Scan for the cell matching the given text and deliver its (X, Y) coordinate at center. 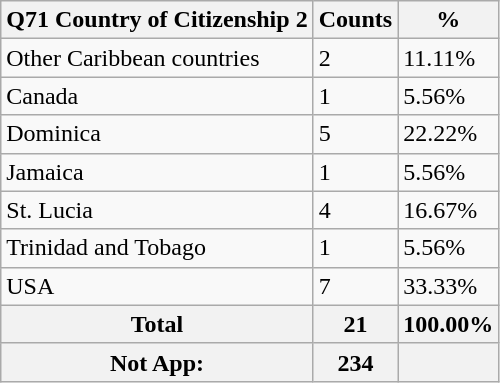
Jamaica (157, 172)
Trinidad and Tobago (157, 248)
USA (157, 286)
16.67% (448, 210)
2 (355, 58)
21 (355, 324)
Dominica (157, 134)
Q71 Country of Citizenship 2 (157, 20)
100.00% (448, 324)
Other Caribbean countries (157, 58)
7 (355, 286)
Total (157, 324)
Canada (157, 96)
11.11% (448, 58)
Counts (355, 20)
% (448, 20)
33.33% (448, 286)
Not App: (157, 362)
22.22% (448, 134)
St. Lucia (157, 210)
4 (355, 210)
234 (355, 362)
5 (355, 134)
